Determine the (x, y) coordinate at the center of the cell enclosing the given text.  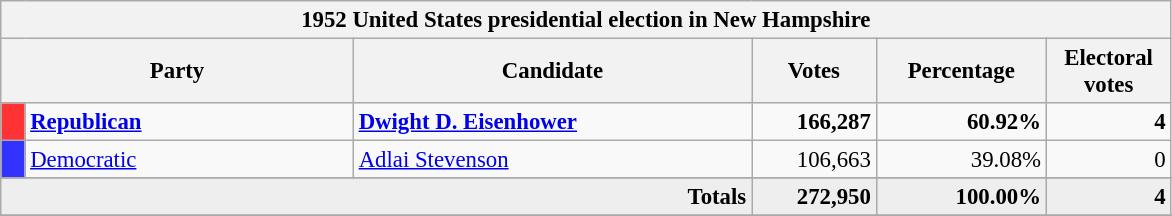
Adlai Stevenson (552, 160)
272,950 (814, 197)
Dwight D. Eisenhower (552, 122)
106,663 (814, 160)
Party (178, 72)
1952 United States presidential election in New Hampshire (586, 20)
Electoral votes (1108, 72)
Votes (814, 72)
39.08% (961, 160)
60.92% (961, 122)
166,287 (814, 122)
Republican (189, 122)
Totals (376, 197)
100.00% (961, 197)
Candidate (552, 72)
Percentage (961, 72)
0 (1108, 160)
Democratic (189, 160)
